Output the (X, Y) coordinate of the center of the cell containing the given text.  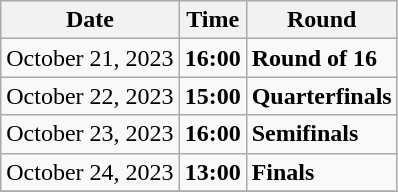
13:00 (212, 172)
Finals (322, 172)
Quarterfinals (322, 96)
October 21, 2023 (90, 58)
Date (90, 20)
15:00 (212, 96)
Time (212, 20)
October 24, 2023 (90, 172)
Semifinals (322, 134)
Round (322, 20)
October 22, 2023 (90, 96)
October 23, 2023 (90, 134)
Round of 16 (322, 58)
